Return the [x, y] coordinate for the center point of the cell that contains the specified text.  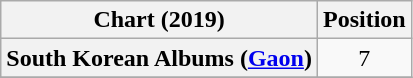
7 [364, 58]
South Korean Albums (Gaon) [160, 58]
Position [364, 20]
Chart (2019) [160, 20]
